From the cell containing the given text, extract its center point as (X, Y) coordinate. 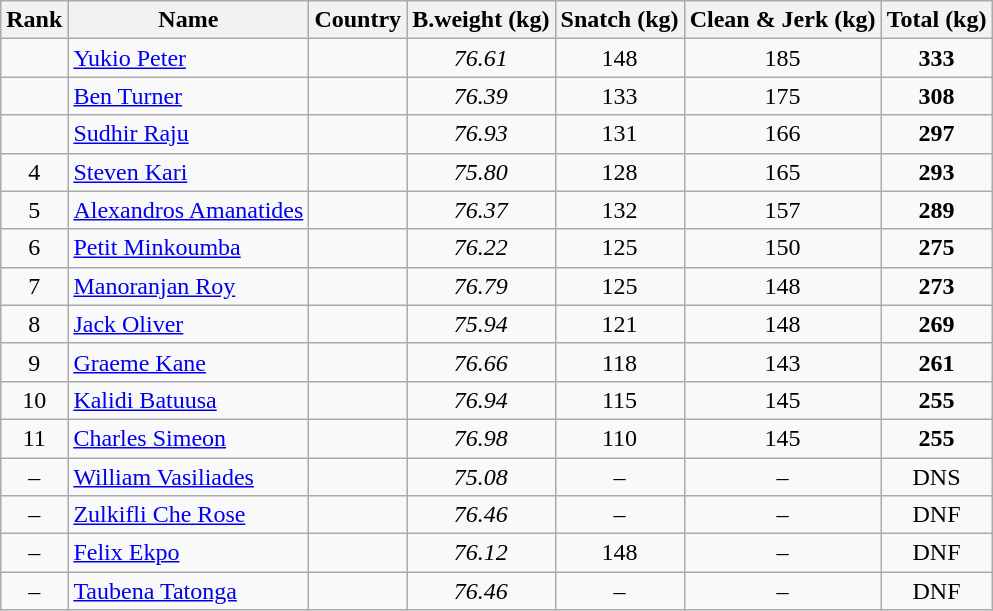
308 (936, 96)
Felix Ekpo (188, 553)
Ben Turner (188, 96)
11 (34, 438)
175 (782, 96)
166 (782, 134)
B.weight (kg) (481, 20)
8 (34, 324)
269 (936, 324)
Name (188, 20)
DNS (936, 477)
Country (358, 20)
115 (620, 400)
Steven Kari (188, 172)
133 (620, 96)
Petit Minkoumba (188, 248)
132 (620, 210)
Sudhir Raju (188, 134)
261 (936, 362)
6 (34, 248)
76.94 (481, 400)
10 (34, 400)
76.39 (481, 96)
297 (936, 134)
121 (620, 324)
275 (936, 248)
110 (620, 438)
75.94 (481, 324)
273 (936, 286)
75.08 (481, 477)
Rank (34, 20)
Yukio Peter (188, 58)
Alexandros Amanatides (188, 210)
4 (34, 172)
293 (936, 172)
118 (620, 362)
150 (782, 248)
157 (782, 210)
5 (34, 210)
76.12 (481, 553)
Graeme Kane (188, 362)
76.61 (481, 58)
Clean & Jerk (kg) (782, 20)
9 (34, 362)
131 (620, 134)
Kalidi Batuusa (188, 400)
76.37 (481, 210)
7 (34, 286)
75.80 (481, 172)
143 (782, 362)
165 (782, 172)
Charles Simeon (188, 438)
185 (782, 58)
76.66 (481, 362)
76.79 (481, 286)
76.93 (481, 134)
Total (kg) (936, 20)
Zulkifli Che Rose (188, 515)
76.98 (481, 438)
128 (620, 172)
Taubena Tatonga (188, 591)
William Vasiliades (188, 477)
76.22 (481, 248)
289 (936, 210)
333 (936, 58)
Manoranjan Roy (188, 286)
Jack Oliver (188, 324)
Snatch (kg) (620, 20)
